Detect which cell encompasses the target text, then output its [x, y] center coordinate. 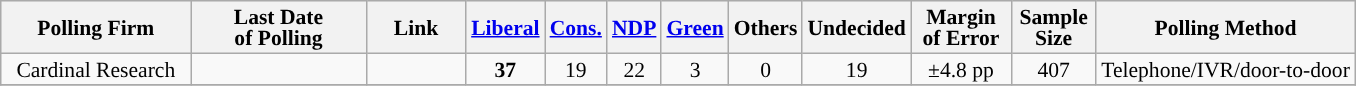
Marginof Error [961, 27]
407 [1054, 68]
Telephone/IVR/door-to-door [1226, 68]
Last Dateof Polling [278, 27]
Others [766, 27]
Liberal [505, 27]
SampleSize [1054, 27]
Cardinal Research [96, 68]
22 [634, 68]
3 [694, 68]
NDP [634, 27]
Cons. [576, 27]
Link [416, 27]
Polling Method [1226, 27]
Undecided [856, 27]
Polling Firm [96, 27]
0 [766, 68]
±4.8 pp [961, 68]
37 [505, 68]
Green [694, 27]
